Identify which cell holds the provided text, then report its [x, y] central coordinate. 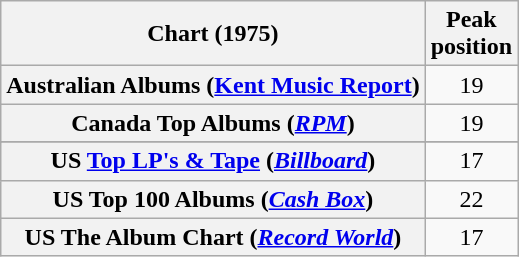
Australian Albums (Kent Music Report) [213, 85]
Peakposition [471, 34]
Canada Top Albums (RPM) [213, 123]
US Top LP's & Tape (Billboard) [213, 161]
22 [471, 199]
Chart (1975) [213, 34]
US The Album Chart (Record World) [213, 237]
US Top 100 Albums (Cash Box) [213, 199]
